Return the [X, Y] coordinate for the center point of the cell that contains the specified text.  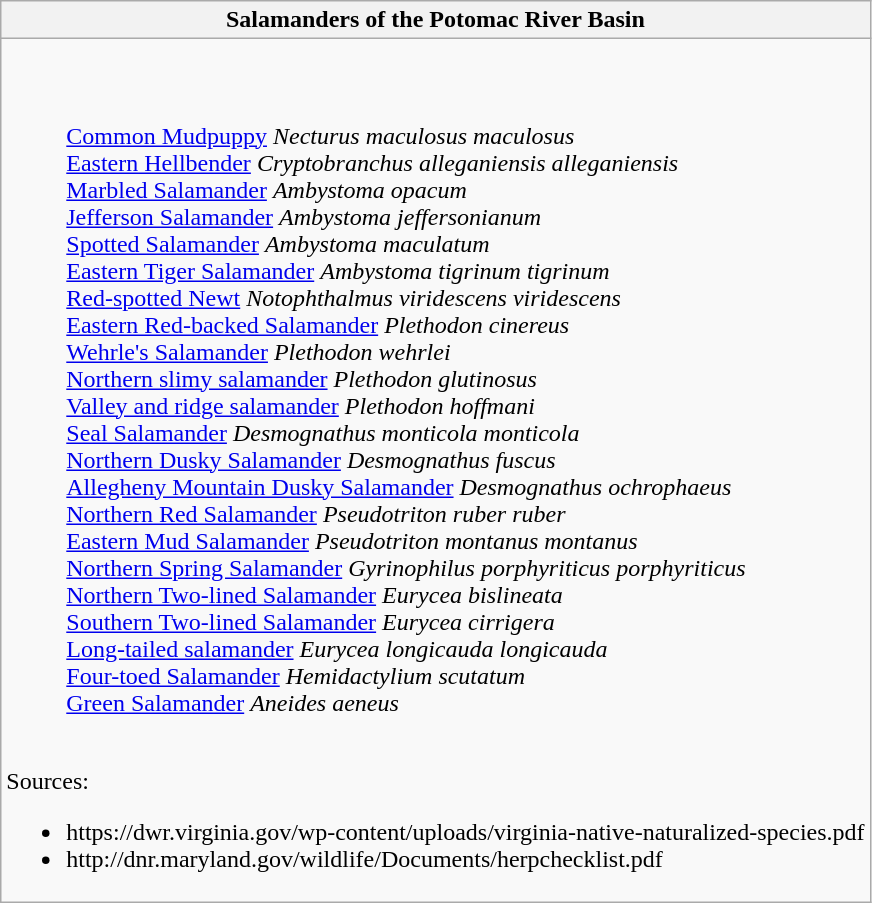
Salamanders of the Potomac River Basin [436, 20]
